Extract the [X, Y] coordinate from the center of the cell holding the provided text.  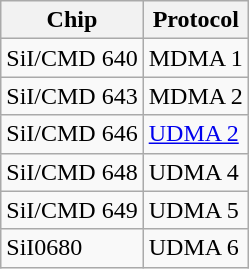
UDMA 2 [196, 134]
SiI/CMD 648 [72, 172]
SiI/CMD 643 [72, 96]
MDMA 2 [196, 96]
UDMA 6 [196, 248]
MDMA 1 [196, 58]
SiI/CMD 640 [72, 58]
UDMA 4 [196, 172]
SiI/CMD 646 [72, 134]
SiI0680 [72, 248]
UDMA 5 [196, 210]
Protocol [196, 20]
Chip [72, 20]
SiI/CMD 649 [72, 210]
